Provide the [x, y] coordinate of the cell's center where the given text is located.  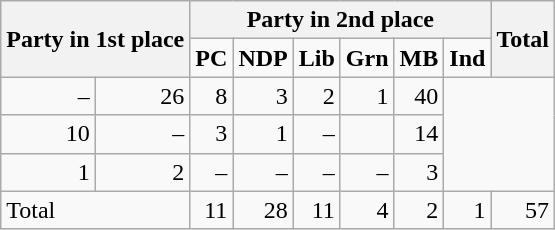
PC [212, 58]
MB [419, 58]
10 [48, 134]
Grn [367, 58]
26 [142, 96]
40 [419, 96]
4 [367, 210]
Lib [316, 58]
Party in 2nd place [340, 20]
28 [263, 210]
57 [523, 210]
8 [212, 96]
NDP [263, 58]
14 [419, 134]
Ind [468, 58]
Party in 1st place [96, 39]
